Return [X, Y] of the center of cell containing provided text 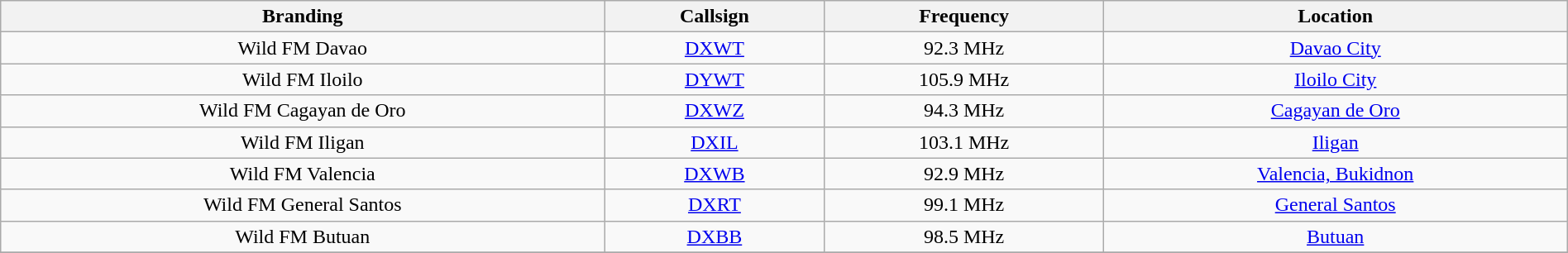
Butuan [1335, 236]
92.3 MHz [964, 48]
DXRT [715, 205]
Wild FM Valencia [303, 174]
Iligan [1335, 142]
General Santos [1335, 205]
Wild FM Butuan [303, 236]
Frequency [964, 17]
Davao City [1335, 48]
105.9 MHz [964, 79]
Callsign [715, 17]
98.5 MHz [964, 236]
103.1 MHz [964, 142]
99.1 MHz [964, 205]
Iloilo City [1335, 79]
Branding [303, 17]
Wild FM Iloilo [303, 79]
Location [1335, 17]
Wild FM Iligan [303, 142]
Cagayan de Oro [1335, 111]
DYWT [715, 79]
92.9 MHz [964, 174]
Wild FM Davao [303, 48]
DXIL [715, 142]
DXWZ [715, 111]
Valencia, Bukidnon [1335, 174]
Wild FM Cagayan de Oro [303, 111]
94.3 MHz [964, 111]
Wild FM General Santos [303, 205]
DXWB [715, 174]
DXBB [715, 236]
DXWT [715, 48]
